For the text-containing cell, return its midpoint in [x, y] coordinate format. 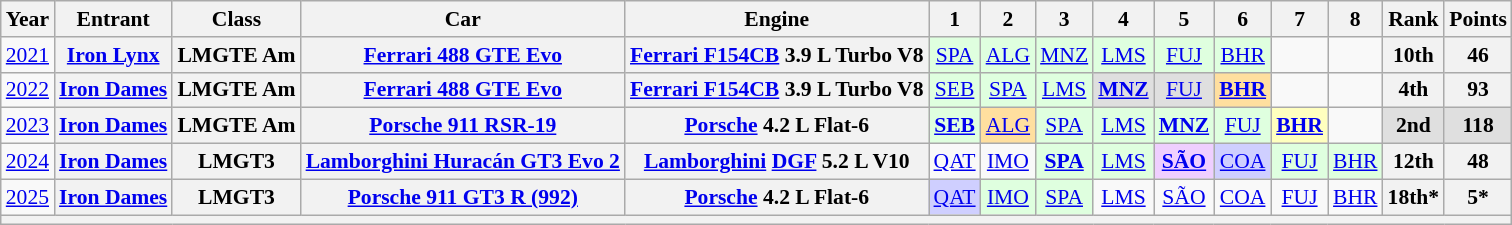
4th [1414, 90]
7 [1300, 19]
Porsche 911 RSR-19 [463, 126]
2022 [28, 90]
Class [236, 19]
Lamborghini DGF 5.2 L V10 [777, 162]
5* [1478, 197]
12th [1414, 162]
18th* [1414, 197]
2nd [1414, 126]
2021 [28, 55]
Porsche 911 GT3 R (992) [463, 197]
Iron Lynx [113, 55]
2024 [28, 162]
2023 [28, 126]
1 [955, 19]
2 [1008, 19]
Car [463, 19]
3 [1064, 19]
Points [1478, 19]
2025 [28, 197]
8 [1356, 19]
5 [1184, 19]
48 [1478, 162]
10th [1414, 55]
46 [1478, 55]
Engine [777, 19]
Entrant [113, 19]
6 [1242, 19]
118 [1478, 126]
4 [1123, 19]
Year [28, 19]
Lamborghini Huracán GT3 Evo 2 [463, 162]
Rank [1414, 19]
93 [1478, 90]
